For the text-containing cell, return its midpoint in [x, y] coordinate format. 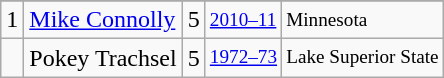
Mike Connolly [103, 20]
Lake Superior State [363, 58]
2010–11 [243, 20]
Minnesota [363, 20]
1 [12, 20]
Pokey Trachsel [103, 58]
1972–73 [243, 58]
